Detect which cell encompasses the target text, then output its (X, Y) center coordinate. 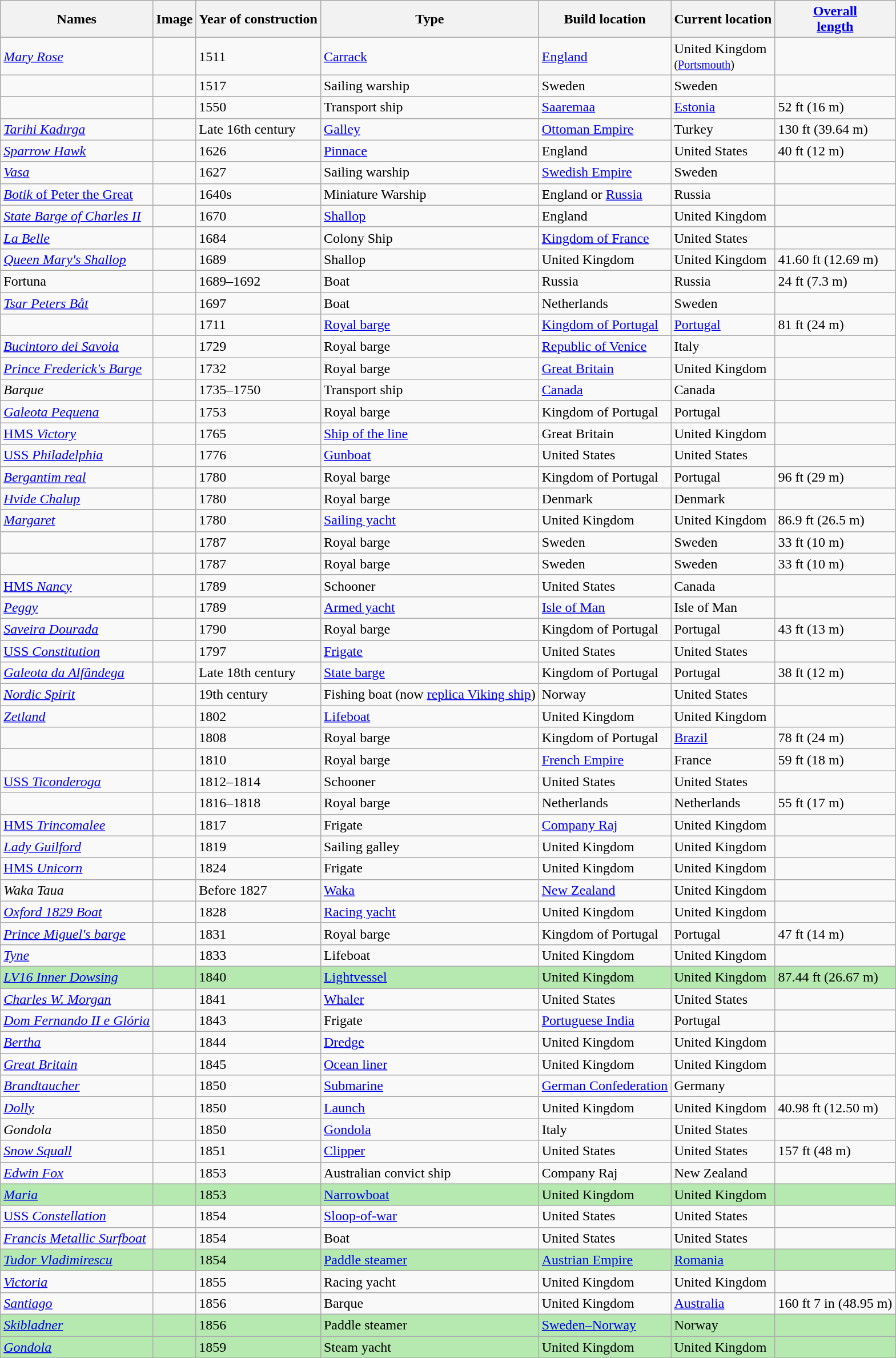
1859 (258, 1347)
38 ft (12 m) (835, 673)
USS Constitution (77, 651)
1845 (258, 1064)
Santiago (77, 1303)
Prince Frederick's Barge (77, 368)
Overalllength (835, 19)
Sparrow Hawk (77, 151)
LV16 Inner Dowsing (77, 977)
1697 (258, 303)
HMS Victory (77, 434)
1753 (258, 412)
Waka Taua (77, 890)
Edwin Fox (77, 1173)
German Confederation (605, 1086)
1735–1750 (258, 390)
Botik of Peter the Great (77, 194)
1855 (258, 1281)
Queen Mary's Shallop (77, 259)
Before 1827 (258, 890)
Names (77, 19)
Margaret (77, 520)
130 ft (39.64 m) (835, 129)
59 ft (18 m) (835, 760)
1670 (258, 216)
Gunboat (429, 455)
Miniature Warship (429, 194)
157 ft (48 m) (835, 1151)
Narrowboat (429, 1195)
Brandtaucher (77, 1086)
USS Philadelphia (77, 455)
41.60 ft (12.69 m) (835, 259)
Dom Fernando II e Glória (77, 1021)
Oxford 1829 Boat (77, 912)
19th century (258, 695)
Kingdom of France (605, 238)
Bucintoro dei Savoia (77, 347)
160 ft 7 in (48.95 m) (835, 1303)
Dredge (429, 1043)
1810 (258, 760)
Skibladner (77, 1325)
96 ft (29 m) (835, 477)
Steam yacht (429, 1347)
1851 (258, 1151)
Francis Metallic Surfboat (77, 1238)
Submarine (429, 1086)
Maria (77, 1195)
French Empire (605, 760)
Build location (605, 19)
Late 18th century (258, 673)
1729 (258, 347)
Sloop-of-war (429, 1216)
Saaremaa (605, 107)
France (723, 760)
Republic of Venice (605, 347)
Peggy (77, 607)
State Barge of Charles II (77, 216)
40.98 ft (12.50 m) (835, 1108)
55 ft (17 m) (835, 803)
Nordic Spirit (77, 695)
Pinnace (429, 151)
Estonia (723, 107)
87.44 ft (26.67 m) (835, 977)
La Belle (77, 238)
1550 (258, 107)
USS Constellation (77, 1216)
Tarihi Kadırga (77, 129)
Carrack (429, 56)
1841 (258, 999)
Hvide Chalup (77, 499)
Image (175, 19)
86.9 ft (26.5 m) (835, 520)
Tyne (77, 955)
1640s (258, 194)
1833 (258, 955)
Snow Squall (77, 1151)
1790 (258, 629)
1732 (258, 368)
1627 (258, 173)
1626 (258, 151)
1808 (258, 738)
USS Ticonderoga (77, 782)
Colony Ship (429, 238)
Turkey (723, 129)
1819 (258, 847)
Australia (723, 1303)
England or Russia (605, 194)
Swedish Empire (605, 173)
Germany (723, 1086)
Tsar Peters Båt (77, 303)
40 ft (12 m) (835, 151)
Sailing yacht (429, 520)
1765 (258, 434)
1689 (258, 259)
1840 (258, 977)
Mary Rose (77, 56)
Year of construction (258, 19)
Galeota Pequena (77, 412)
Vasa (77, 173)
Ocean liner (429, 1064)
Romania (723, 1260)
United Kingdom(Portsmouth) (723, 56)
Late 16th century (258, 129)
1824 (258, 868)
Galeota da Alfândega (77, 673)
HMS Unicorn (77, 868)
Current location (723, 19)
Sailing galley (429, 847)
Type (429, 19)
Zetland (77, 716)
Ship of the line (429, 434)
Australian convict ship (429, 1173)
Fortuna (77, 281)
Armed yacht (429, 607)
Austrian Empire (605, 1260)
1831 (258, 934)
State barge (429, 673)
1776 (258, 455)
Galley (429, 129)
43 ft (13 m) (835, 629)
Charles W. Morgan (77, 999)
Saveira Dourada (77, 629)
Lady Guilford (77, 847)
Portuguese India (605, 1021)
24 ft (7.3 m) (835, 281)
Victoria (77, 1281)
1812–1814 (258, 782)
HMS Trincomalee (77, 825)
HMS Nancy (77, 586)
Launch (429, 1108)
Tudor Vladimirescu (77, 1260)
1816–1818 (258, 803)
1828 (258, 912)
Clipper (429, 1151)
1797 (258, 651)
78 ft (24 m) (835, 738)
1711 (258, 325)
Waka (429, 890)
52 ft (16 m) (835, 107)
81 ft (24 m) (835, 325)
Sweden–Norway (605, 1325)
Prince Miguel's barge (77, 934)
1802 (258, 716)
1817 (258, 825)
1689–1692 (258, 281)
Brazil (723, 738)
1517 (258, 86)
Bertha (77, 1043)
Lightvessel (429, 977)
1684 (258, 238)
Dolly (77, 1108)
1844 (258, 1043)
1843 (258, 1021)
Ottoman Empire (605, 129)
47 ft (14 m) (835, 934)
1511 (258, 56)
Bergantim real (77, 477)
Fishing boat (now replica Viking ship) (429, 695)
Whaler (429, 999)
